Find where the given text appears and provide that cell's center as [X, Y] coordinate. 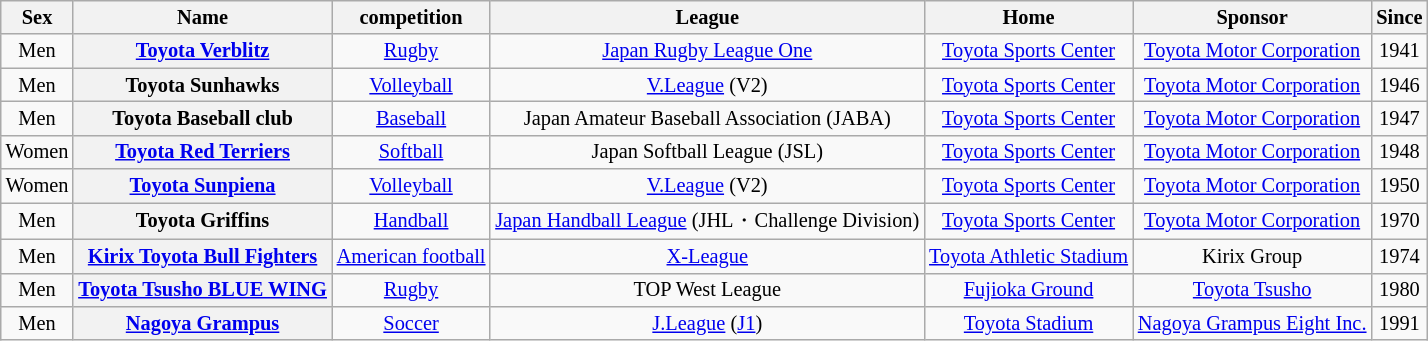
J.League (J1) [707, 323]
1947 [1399, 118]
X-League [707, 256]
Toyota Athletic Stadium [1028, 256]
TOP West League [707, 290]
Home [1028, 17]
1941 [1399, 51]
Toyota Tsusho [1252, 290]
Nagoya Grampus [202, 323]
Handball [412, 220]
Toyota Red Terriers [202, 152]
Japan Softball League (JSL) [707, 152]
Toyota Verblitz [202, 51]
League [707, 17]
Since [1399, 17]
Softball [412, 152]
1948 [1399, 152]
1991 [1399, 323]
1950 [1399, 186]
1946 [1399, 85]
1970 [1399, 220]
Soccer [412, 323]
1980 [1399, 290]
1974 [1399, 256]
Baseball [412, 118]
American football [412, 256]
Fujioka Ground [1028, 290]
Kirix Toyota Bull Fighters [202, 256]
competition [412, 17]
Toyota Sunhawks [202, 85]
Name [202, 17]
Japan Handball League (JHL・Challenge Division) [707, 220]
Nagoya Grampus Eight Inc. [1252, 323]
Japan Amateur Baseball Association (JABA) [707, 118]
Toyota Tsusho BLUE WING [202, 290]
Toyota Baseball club [202, 118]
Sponsor [1252, 17]
Japan Rugby League One [707, 51]
Toyota Griffins [202, 220]
Toyota Sunpiena [202, 186]
Toyota Stadium [1028, 323]
Sex [38, 17]
Kirix Group [1252, 256]
